Determine the (X, Y) coordinate at the center of the cell enclosing the given text.  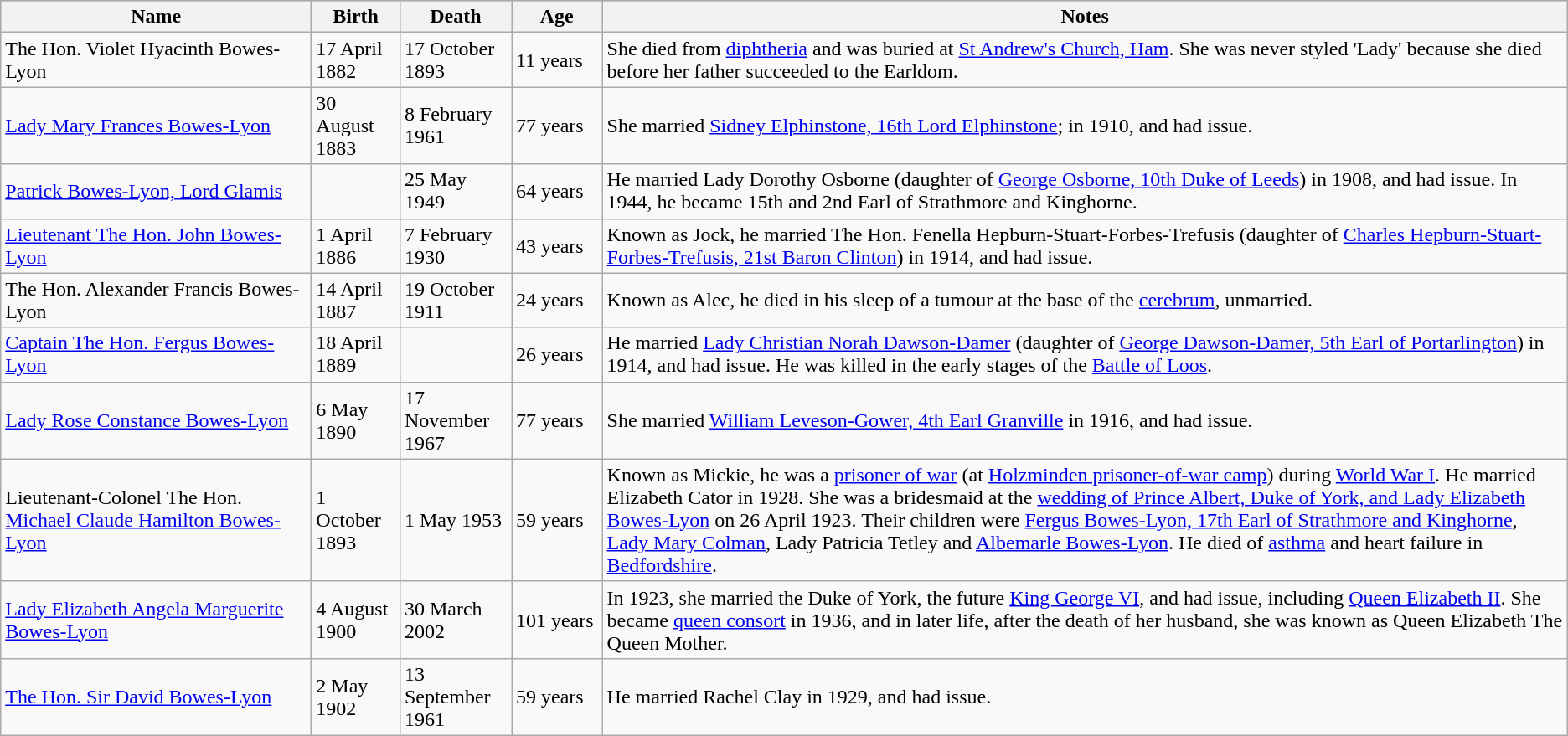
Patrick Bowes-Lyon, Lord Glamis (156, 191)
He married Rachel Clay in 1929, and had issue. (1085, 697)
1 May 1953 (456, 520)
She married Sidney Elphinstone, 16th Lord Elphinstone; in 1910, and had issue. (1085, 126)
Death (456, 17)
1 October 1893 (356, 520)
24 years (556, 300)
The Hon. Sir David Bowes-Lyon (156, 697)
64 years (556, 191)
The Hon. Violet Hyacinth Bowes-Lyon (156, 60)
Birth (356, 17)
17 October 1893 (456, 60)
The Hon. Alexander Francis Bowes-Lyon (156, 300)
Captain The Hon. Fergus Bowes-Lyon (156, 355)
Lieutenant-Colonel The Hon. Michael Claude Hamilton Bowes-Lyon (156, 520)
6 May 1890 (356, 420)
Known as Alec, he died in his sleep of a tumour at the base of the cerebrum, unmarried. (1085, 300)
Lady Mary Frances Bowes-Lyon (156, 126)
4 August 1900 (356, 620)
30 March 2002 (456, 620)
17 April 1882 (356, 60)
8 February 1961 (456, 126)
7 February 1930 (456, 246)
Name (156, 17)
19 October 1911 (456, 300)
11 years (556, 60)
Age (556, 17)
30 August 1883 (356, 126)
43 years (556, 246)
Lady Rose Constance Bowes-Lyon (156, 420)
18 April 1889 (356, 355)
25 May 1949 (456, 191)
26 years (556, 355)
1 April 1886 (356, 246)
She married William Leveson-Gower, 4th Earl Granville in 1916, and had issue. (1085, 420)
2 May 1902 (356, 697)
Notes (1085, 17)
14 April 1887 (356, 300)
101 years (556, 620)
Lady Elizabeth Angela Marguerite Bowes-Lyon (156, 620)
13 September 1961 (456, 697)
Lieutenant The Hon. John Bowes-Lyon (156, 246)
17 November 1967 (456, 420)
